Extract the (x, y) coordinate from the center of the cell holding the provided text.  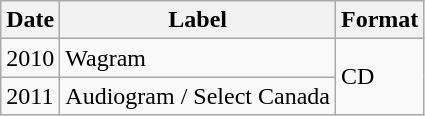
2010 (30, 58)
Label (198, 20)
Format (379, 20)
Wagram (198, 58)
Audiogram / Select Canada (198, 96)
Date (30, 20)
2011 (30, 96)
CD (379, 77)
